From the cell containing the given text, extract its center point as (X, Y) coordinate. 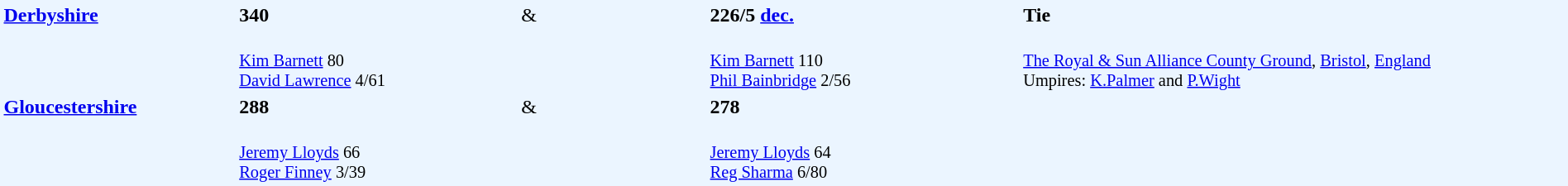
Derbyshire (119, 47)
Tie (1293, 15)
Jeremy Lloyds 64 Reg Sharma 6/80 (864, 152)
Jeremy Lloyds 66 Roger Finney 3/39 (378, 152)
Gloucestershire (119, 139)
Kim Barnett 80 David Lawrence 4/61 (378, 61)
The Royal & Sun Alliance County Ground, Bristol, England Umpires: K.Palmer and P.Wight (1293, 107)
226/5 dec. (864, 15)
278 (864, 107)
Kim Barnett 110 Phil Bainbridge 2/56 (864, 61)
288 (378, 107)
340 (378, 15)
